Identify which cell holds the provided text, then report its (X, Y) central coordinate. 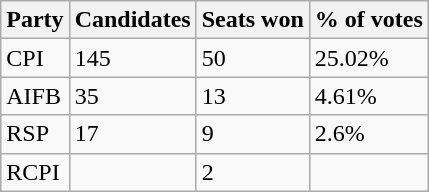
2.6% (368, 134)
145 (132, 58)
50 (252, 58)
RCPI (35, 172)
2 (252, 172)
Party (35, 20)
9 (252, 134)
25.02% (368, 58)
4.61% (368, 96)
Candidates (132, 20)
AIFB (35, 96)
% of votes (368, 20)
13 (252, 96)
35 (132, 96)
CPI (35, 58)
RSP (35, 134)
Seats won (252, 20)
17 (132, 134)
